Extract the (x, y) coordinate from the center of the cell holding the provided text.  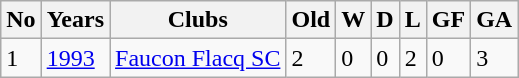
D (385, 20)
GF (448, 20)
L (412, 20)
Years (75, 20)
Old (311, 20)
1 (21, 58)
Faucon Flacq SC (198, 58)
No (21, 20)
W (354, 20)
GA (494, 20)
Clubs (198, 20)
1993 (75, 58)
3 (494, 58)
